Extract the [X, Y] coordinate from the center of the cell holding the provided text.  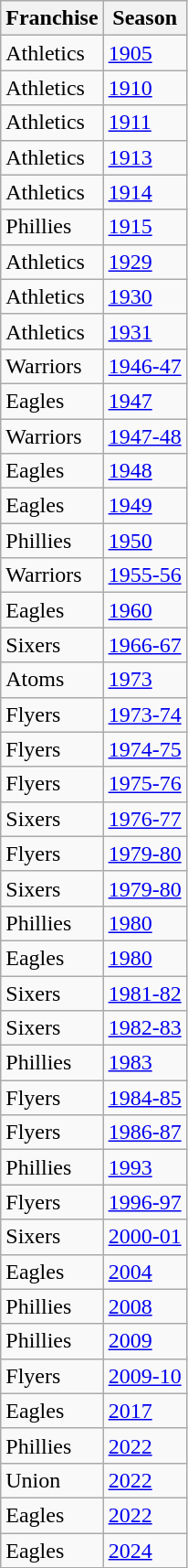
1914 [144, 192]
1950 [144, 541]
Union [52, 1480]
1931 [144, 331]
1930 [144, 296]
2000-01 [144, 1237]
1996-97 [144, 1202]
1983 [144, 1063]
1948 [144, 471]
1981-82 [144, 993]
2009 [144, 1341]
2004 [144, 1272]
2017 [144, 1411]
1955-56 [144, 575]
Season [144, 18]
1910 [144, 88]
1915 [144, 227]
1949 [144, 506]
1973-74 [144, 714]
1973 [144, 680]
1966-67 [144, 645]
1946-47 [144, 366]
1986-87 [144, 1133]
1929 [144, 262]
2008 [144, 1306]
1982-83 [144, 1028]
2024 [144, 1551]
1960 [144, 610]
1911 [144, 123]
1976-77 [144, 819]
1975-76 [144, 784]
1913 [144, 157]
1947 [144, 401]
Atoms [52, 680]
1905 [144, 53]
Franchise [52, 18]
1947-48 [144, 436]
1993 [144, 1167]
1974-75 [144, 749]
2009-10 [144, 1376]
1984-85 [144, 1098]
